Provide the [X, Y] coordinate of the cell's center where the given text is located.  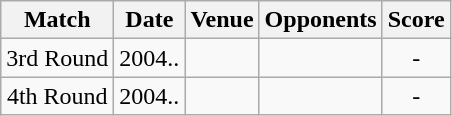
Score [416, 20]
Opponents [320, 20]
Date [150, 20]
Venue [222, 20]
Match [58, 20]
3rd Round [58, 58]
4th Round [58, 96]
